Return (X, Y) of the center of cell containing provided text 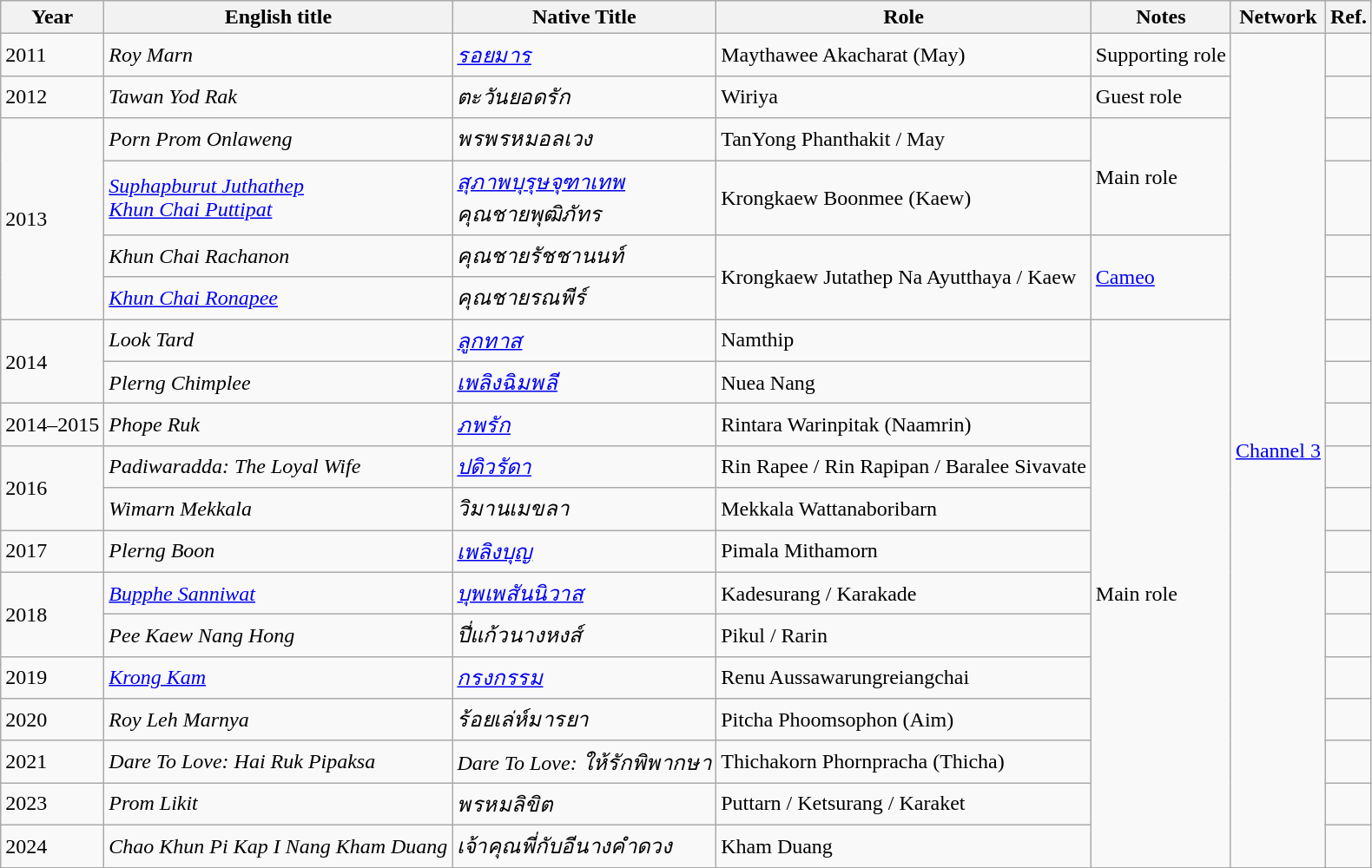
2019 (52, 677)
Wimarn Mekkala (278, 509)
Channel 3 (1278, 450)
Chao Khun Pi Kap I Nang Kham Duang (278, 845)
บุพเพสันนิวาส (584, 594)
Prom Likit (278, 804)
Suphapburut JuthathepKhun Chai Puttipat (278, 197)
2014–2015 (52, 425)
2017 (52, 550)
Mekkala Wattanaboribarn (904, 509)
Krong Kam (278, 677)
Kadesurang / Karakade (904, 594)
ลูกทาส (584, 340)
Supporting role (1160, 56)
Thichakorn Phornpracha (Thicha) (904, 762)
Krongkaew Boonmee (Kaew) (904, 197)
2024 (52, 845)
Rin Rapee / Rin Rapipan / Baralee Sivavate (904, 467)
Roy Leh Marnya (278, 720)
Roy Marn (278, 56)
Nuea Nang (904, 382)
เจ้าคุณพี่กับอีนางคำดวง (584, 845)
Plerng Boon (278, 550)
Krongkaew Jutathep Na Ayutthaya / Kaew (904, 278)
2021 (52, 762)
2018 (52, 615)
2014 (52, 361)
Native Title (584, 17)
คุณชายรณพีร์ (584, 299)
Pikul / Rarin (904, 635)
English title (278, 17)
Rintara Warinpitak (Naamrin) (904, 425)
เพลิงฉิมพลี (584, 382)
ร้อยเล่ห์มารยา (584, 720)
Renu Aussawarungreiangchai (904, 677)
Tawan Yod Rak (278, 97)
2016 (52, 488)
Cameo (1160, 278)
Khun Chai Ronapee (278, 299)
Guest role (1160, 97)
กรงกรรม (584, 677)
คุณชายรัชชานนท์ (584, 257)
Plerng Chimplee (278, 382)
2013 (52, 219)
Notes (1160, 17)
Year (52, 17)
Ref. (1348, 17)
Pimala Mithamorn (904, 550)
Porn Prom Onlaweng (278, 139)
2012 (52, 97)
พรหมลิขิต (584, 804)
TanYong Phanthakit / May (904, 139)
Namthip (904, 340)
Dare To Love: Hai Ruk Pipaksa (278, 762)
ตะวันยอดรัก (584, 97)
เพลิงบุญ (584, 550)
ปดิวรัดา (584, 467)
Khun Chai Rachanon (278, 257)
พรพรหมอลเวง (584, 139)
Kham Duang (904, 845)
Dare To Love: ให้รักพิพากษา (584, 762)
Bupphe Sanniwat (278, 594)
2020 (52, 720)
Maythawee Akacharat (May) (904, 56)
วิมานเมขลา (584, 509)
Padiwaradda: The Loyal Wife (278, 467)
2011 (52, 56)
Role (904, 17)
2023 (52, 804)
ภพรัก (584, 425)
Puttarn / Ketsurang / Karaket (904, 804)
Phope Ruk (278, 425)
สุภาพบุรุษจุฑาเทพคุณชายพุฒิภัทร (584, 197)
Network (1278, 17)
Wiriya (904, 97)
ปี่แก้วนางหงส์ (584, 635)
Look Tard (278, 340)
Pee Kaew Nang Hong (278, 635)
Pitcha Phoomsophon (Aim) (904, 720)
รอยมาร (584, 56)
